Return the [X, Y] coordinate for the center point of the cell that contains the specified text.  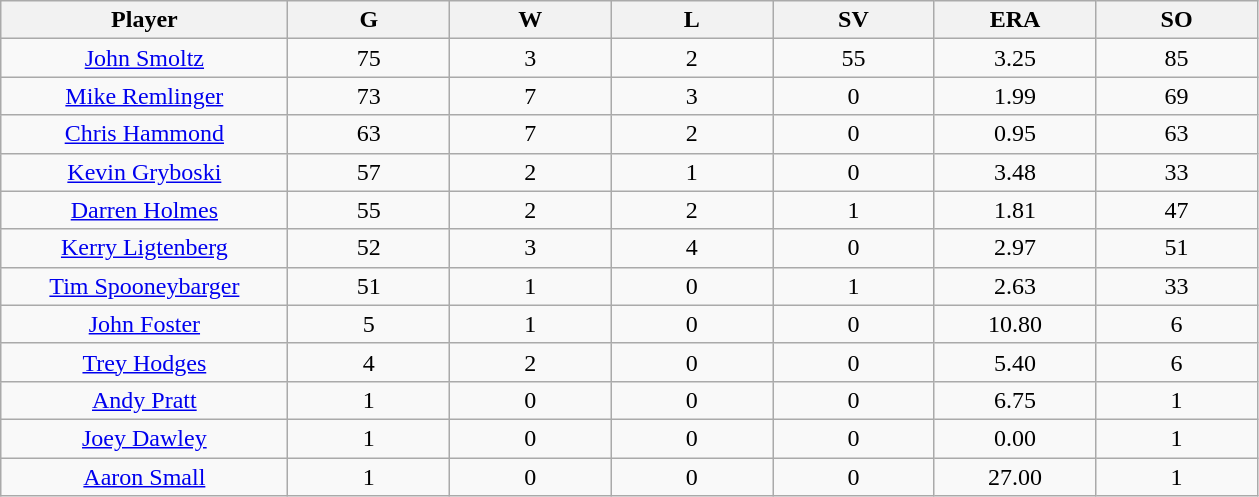
SO [1177, 20]
57 [369, 172]
47 [1177, 210]
ERA [1015, 20]
75 [369, 58]
69 [1177, 96]
1.81 [1015, 210]
1.99 [1015, 96]
G [369, 20]
5 [369, 324]
W [531, 20]
Player [144, 20]
Mike Remlinger [144, 96]
SV [854, 20]
0.95 [1015, 134]
3.25 [1015, 58]
52 [369, 248]
Kevin Gryboski [144, 172]
L [692, 20]
10.80 [1015, 324]
2.63 [1015, 286]
73 [369, 96]
John Foster [144, 324]
Tim Spooneybarger [144, 286]
0.00 [1015, 438]
3.48 [1015, 172]
85 [1177, 58]
Trey Hodges [144, 362]
Aaron Small [144, 477]
Chris Hammond [144, 134]
Joey Dawley [144, 438]
Andy Pratt [144, 400]
Darren Holmes [144, 210]
2.97 [1015, 248]
Kerry Ligtenberg [144, 248]
John Smoltz [144, 58]
5.40 [1015, 362]
27.00 [1015, 477]
6.75 [1015, 400]
